Locate the cell with the specified text and output its (x, y) center coordinate. 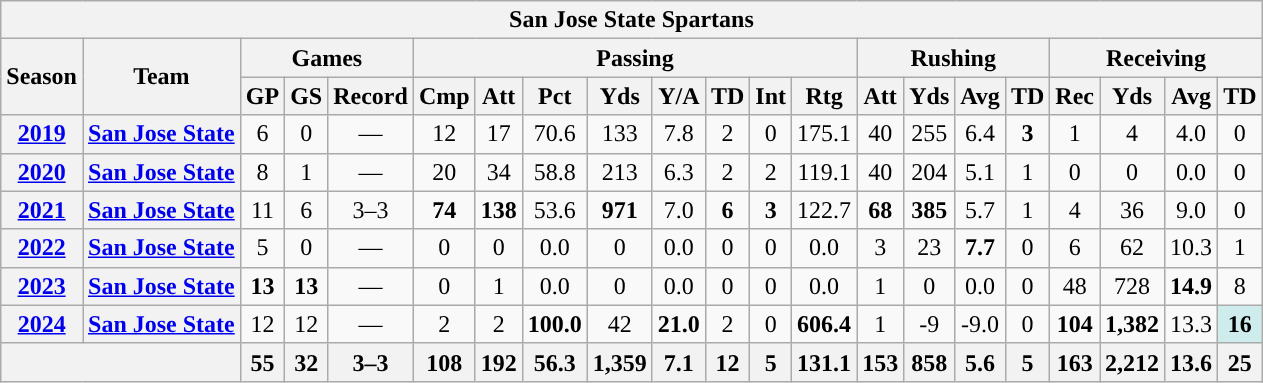
131.1 (824, 362)
-9 (930, 324)
56.3 (554, 362)
Record (371, 96)
133 (620, 134)
62 (1132, 248)
34 (498, 172)
5.1 (980, 172)
7.7 (980, 248)
-9.0 (980, 324)
74 (444, 210)
858 (930, 362)
25 (1240, 362)
138 (498, 210)
14.9 (1192, 286)
163 (1075, 362)
1,382 (1132, 324)
7.8 (678, 134)
1,359 (620, 362)
9.0 (1192, 210)
Team (161, 77)
42 (620, 324)
971 (620, 210)
119.1 (824, 172)
2024 (42, 324)
104 (1075, 324)
Rec (1075, 96)
13.6 (1192, 362)
2022 (42, 248)
Season (42, 77)
5.7 (980, 210)
11 (262, 210)
2023 (42, 286)
21.0 (678, 324)
Int (771, 96)
Y/A (678, 96)
55 (262, 362)
385 (930, 210)
2019 (42, 134)
70.6 (554, 134)
6.3 (678, 172)
728 (1132, 286)
Cmp (444, 96)
53.6 (554, 210)
7.1 (678, 362)
108 (444, 362)
68 (880, 210)
Rushing (954, 58)
100.0 (554, 324)
606.4 (824, 324)
122.7 (824, 210)
GS (306, 96)
255 (930, 134)
Receiving (1156, 58)
7.0 (678, 210)
17 (498, 134)
204 (930, 172)
10.3 (1192, 248)
Pct (554, 96)
San Jose State Spartans (632, 20)
213 (620, 172)
2020 (42, 172)
192 (498, 362)
5.6 (980, 362)
175.1 (824, 134)
58.8 (554, 172)
Passing (634, 58)
6.4 (980, 134)
Games (326, 58)
32 (306, 362)
GP (262, 96)
48 (1075, 286)
Rtg (824, 96)
23 (930, 248)
20 (444, 172)
2021 (42, 210)
153 (880, 362)
13.3 (1192, 324)
2,212 (1132, 362)
16 (1240, 324)
4.0 (1192, 134)
36 (1132, 210)
